For the text-containing cell, return its midpoint in (x, y) coordinate format. 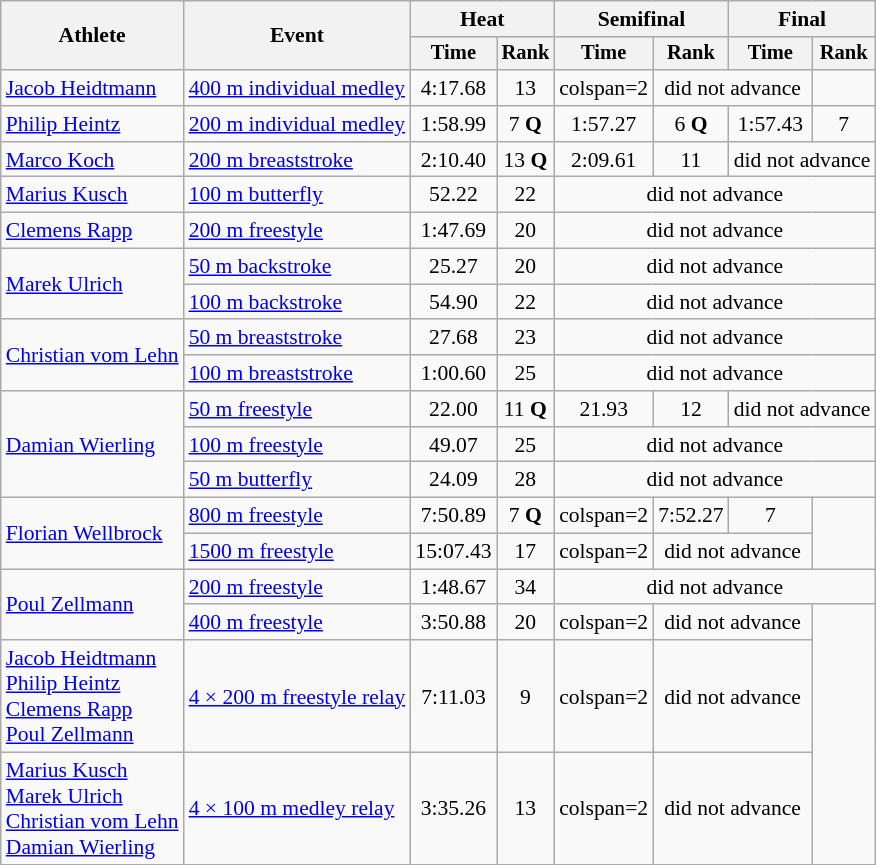
Christian vom Lehn (92, 356)
200 m individual medley (298, 124)
2:10.40 (453, 160)
800 m freestyle (298, 516)
100 m breaststroke (298, 373)
Marek Ulrich (92, 284)
Jacob HeidtmannPhilip HeintzClemens RappPoul Zellmann (92, 696)
52.22 (453, 195)
1:48.67 (453, 587)
3:35.26 (453, 809)
22.00 (453, 409)
100 m freestyle (298, 445)
200 m breaststroke (298, 160)
Event (298, 36)
100 m butterfly (298, 195)
1:00.60 (453, 373)
25.27 (453, 267)
400 m freestyle (298, 623)
Jacob Heidtmann (92, 88)
50 m butterfly (298, 480)
7:50.89 (453, 516)
50 m freestyle (298, 409)
1:57.43 (770, 124)
Final (802, 19)
17 (526, 552)
1:47.69 (453, 231)
34 (526, 587)
Marius KuschMarek UlrichChristian vom LehnDamian Wierling (92, 809)
11 Q (526, 409)
7:11.03 (453, 696)
Damian Wierling (92, 444)
9 (526, 696)
Florian Wellbrock (92, 534)
3:50.88 (453, 623)
Semifinal (642, 19)
6 Q (690, 124)
49.07 (453, 445)
7:52.27 (690, 516)
1:58.99 (453, 124)
Heat (482, 19)
21.93 (604, 409)
23 (526, 338)
400 m individual medley (298, 88)
Clemens Rapp (92, 231)
50 m backstroke (298, 267)
4 × 200 m freestyle relay (298, 696)
27.68 (453, 338)
Marco Koch (92, 160)
15:07.43 (453, 552)
2:09.61 (604, 160)
Poul Zellmann (92, 604)
Philip Heintz (92, 124)
12 (690, 409)
1:57.27 (604, 124)
Marius Kusch (92, 195)
24.09 (453, 480)
50 m breaststroke (298, 338)
13 Q (526, 160)
Athlete (92, 36)
54.90 (453, 302)
100 m backstroke (298, 302)
1500 m freestyle (298, 552)
4 × 100 m medley relay (298, 809)
28 (526, 480)
11 (690, 160)
4:17.68 (453, 88)
